Locate the cell with the specified text and output its (x, y) center coordinate. 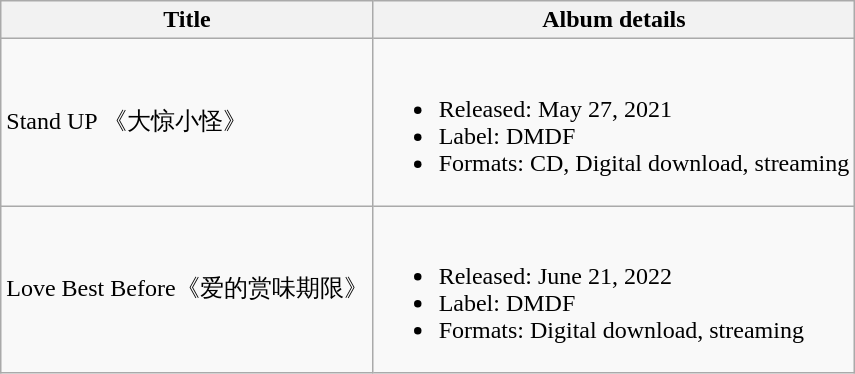
Title (187, 20)
Released: June 21, 2022Label: DMDFFormats: Digital download, streaming (614, 290)
Released: May 27, 2021Label: DMDFFormats: CD, Digital download, streaming (614, 122)
Stand UP 《大惊小怪》 (187, 122)
Love Best Before《爱的赏味期限》 (187, 290)
Album details (614, 20)
